Locate the cell with the specified text and output its (X, Y) center coordinate. 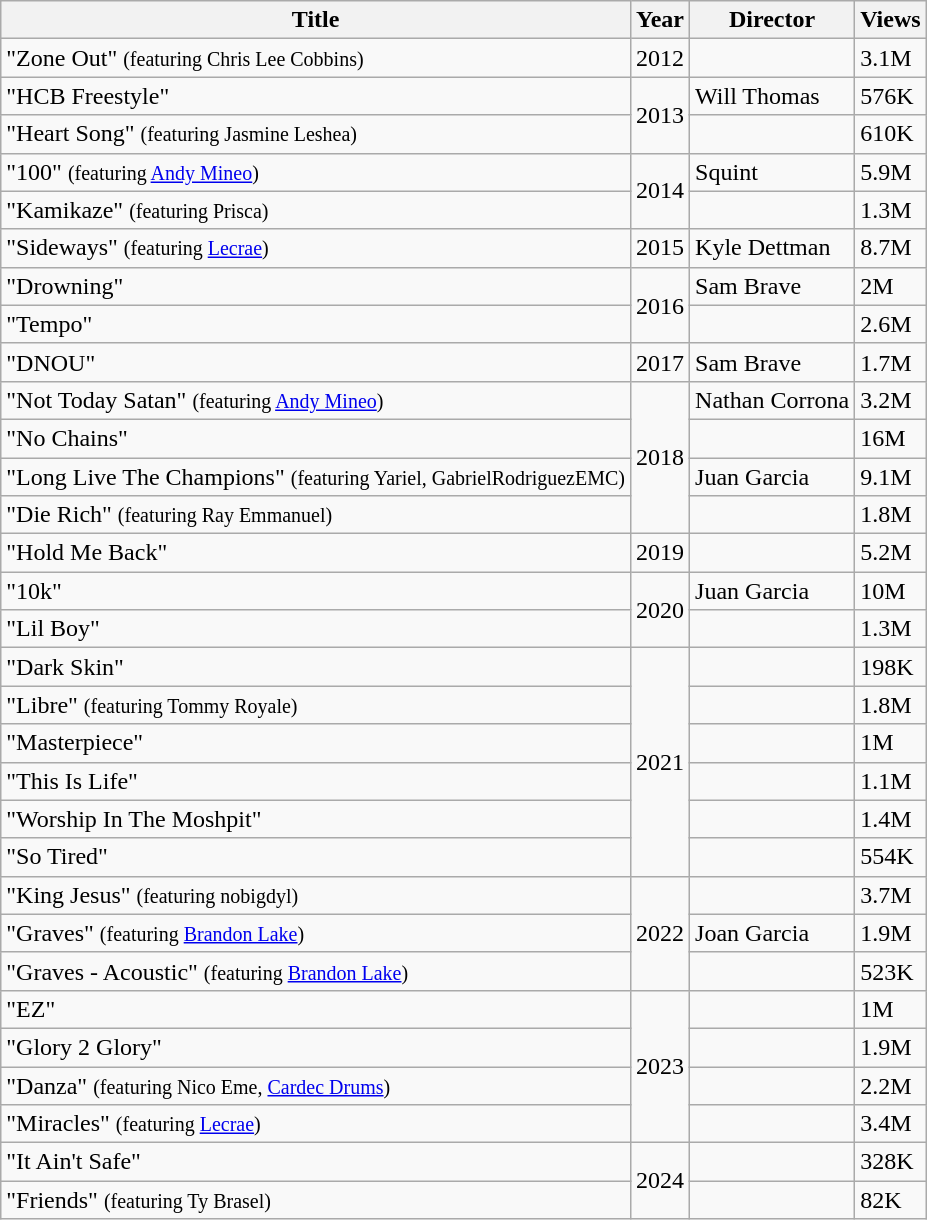
523K (891, 971)
2021 (660, 762)
"Lil Boy" (316, 629)
"10k" (316, 591)
"So Tired" (316, 857)
"Friends" (featuring Ty Brasel) (316, 1200)
Squint (772, 172)
"This Is Life" (316, 781)
"No Chains" (316, 438)
"Miracles" (featuring Lecrae) (316, 1124)
2015 (660, 248)
"Die Rich" (featuring Ray Emmanuel) (316, 515)
3.1M (891, 58)
5.9M (891, 172)
2.6M (891, 324)
2.2M (891, 1085)
Will Thomas (772, 96)
"Zone Out" (featuring Chris Lee Cobbins) (316, 58)
3.4M (891, 1124)
"HCB Freestyle" (316, 96)
82K (891, 1200)
"DNOU" (316, 362)
"Hold Me Back" (316, 553)
"Long Live The Champions" (featuring Yariel, GabrielRodriguezEMC) (316, 477)
1.4M (891, 819)
"It Ain't Safe" (316, 1162)
554K (891, 857)
198K (891, 667)
"Tempo" (316, 324)
3.2M (891, 400)
Year (660, 20)
9.1M (891, 477)
2024 (660, 1181)
Director (772, 20)
"Glory 2 Glory" (316, 1047)
3.7M (891, 895)
"Graves" (featuring Brandon Lake) (316, 933)
2016 (660, 305)
2013 (660, 115)
"EZ" (316, 1009)
"Graves - Acoustic" (featuring Brandon Lake) (316, 971)
"Worship In The Moshpit" (316, 819)
2014 (660, 191)
576K (891, 96)
5.2M (891, 553)
"Not Today Satan" (featuring Andy Mineo) (316, 400)
"Dark Skin" (316, 667)
16M (891, 438)
Nathan Corrona (772, 400)
2019 (660, 553)
2018 (660, 457)
2017 (660, 362)
328K (891, 1162)
Views (891, 20)
8.7M (891, 248)
2020 (660, 610)
"Drowning" (316, 286)
1.1M (891, 781)
2M (891, 286)
2023 (660, 1066)
2012 (660, 58)
"Masterpiece" (316, 743)
1.7M (891, 362)
Kyle Dettman (772, 248)
2022 (660, 933)
"King Jesus" (featuring nobigdyl) (316, 895)
Joan Garcia (772, 933)
10M (891, 591)
"Heart Song" (featuring Jasmine Leshea) (316, 134)
"Sideways" (featuring Lecrae) (316, 248)
"Kamikaze" (featuring Prisca) (316, 210)
610K (891, 134)
Title (316, 20)
"Danza" (featuring Nico Eme, Cardec Drums) (316, 1085)
"Libre" (featuring Tommy Royale) (316, 705)
"100" (featuring Andy Mineo) (316, 172)
